Pinpoint the cell where the given text exists, returning its (x, y) midpoint coordinate. 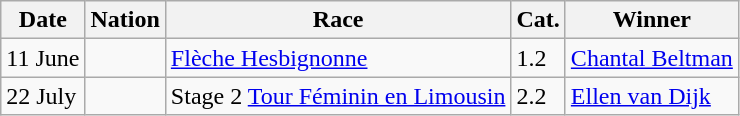
Stage 2 Tour Féminin en Limousin (338, 96)
Flèche Hesbignonne (338, 58)
Cat. (538, 20)
11 June (43, 58)
Date (43, 20)
1.2 (538, 58)
Chantal Beltman (652, 58)
2.2 (538, 96)
22 July (43, 96)
Ellen van Dijk (652, 96)
Winner (652, 20)
Race (338, 20)
Nation (125, 20)
